Search for the cell housing the specified text and yield its (x, y) center coordinate. 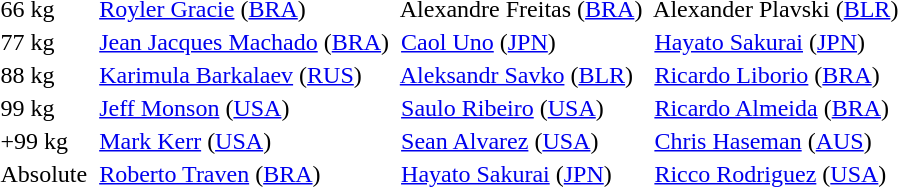
Sean Alvarez (USA) (519, 141)
Jeff Monson (USA) (242, 108)
Jean Jacques Machado (BRA) (242, 42)
Mark Kerr (USA) (242, 141)
Karimula Barkalaev (RUS) (242, 75)
Caol Uno (JPN) (519, 42)
Saulo Ribeiro (USA) (519, 108)
Aleksandr Savko (BLR) (519, 75)
